Return [X, Y] of the center of cell containing provided text 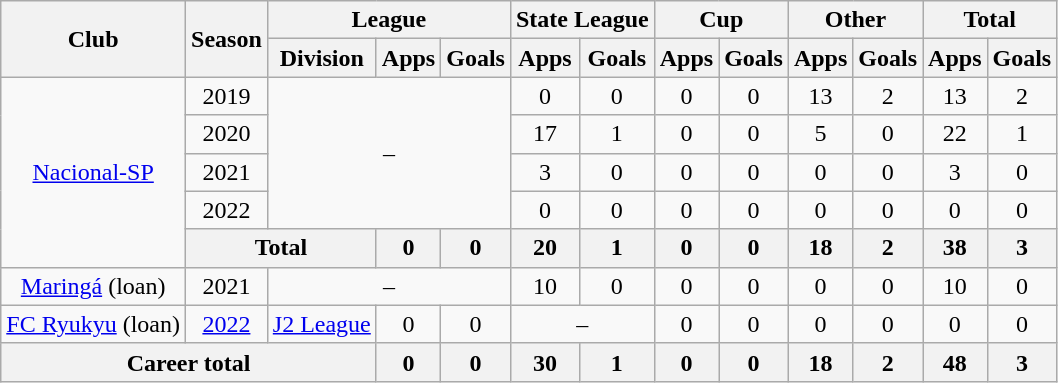
30 [544, 362]
48 [955, 362]
J2 League [322, 324]
20 [544, 248]
38 [955, 248]
Season [227, 39]
17 [544, 134]
Club [94, 39]
5 [820, 134]
Other [855, 20]
Division [322, 58]
League [388, 20]
2019 [227, 96]
Maringá (loan) [94, 286]
State League [582, 20]
Cup [721, 20]
2020 [227, 134]
FC Ryukyu (loan) [94, 324]
Career total [189, 362]
22 [955, 134]
Nacional-SP [94, 172]
